Find where the given text appears and provide that cell's center as (X, Y) coordinate. 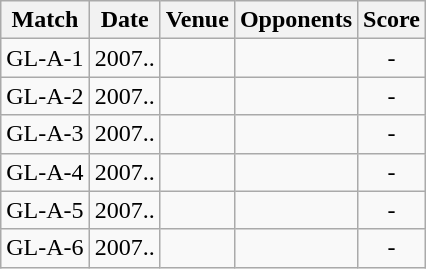
Opponents (296, 20)
GL-A-3 (45, 134)
GL-A-6 (45, 248)
Date (124, 20)
Score (392, 20)
Venue (197, 20)
GL-A-2 (45, 96)
Match (45, 20)
GL-A-5 (45, 210)
GL-A-1 (45, 58)
GL-A-4 (45, 172)
